Return the [X, Y] coordinate for the center point of the cell that contains the specified text.  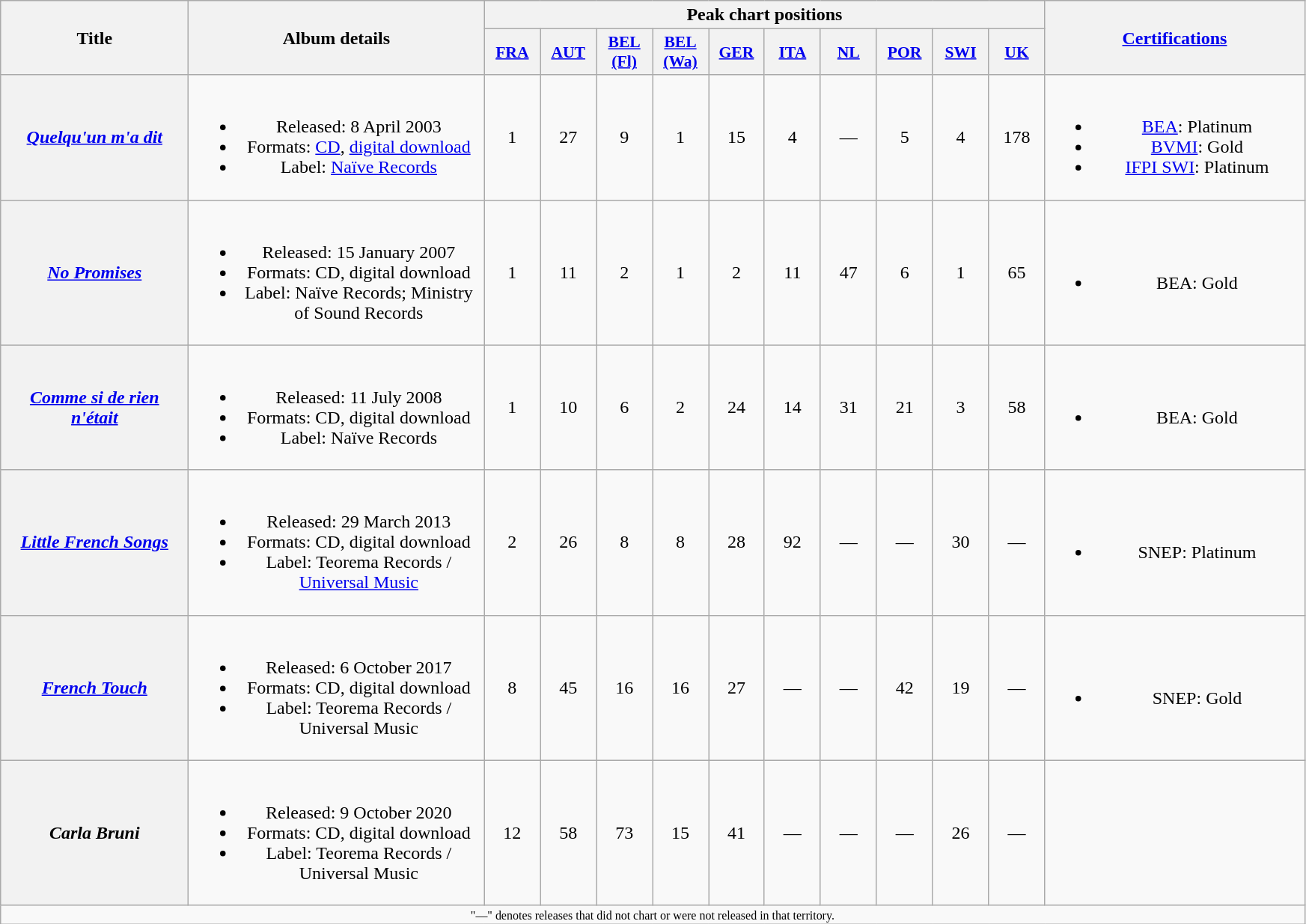
NL [849, 52]
9 [624, 138]
3 [961, 407]
SWI [961, 52]
Album details [337, 37]
41 [736, 833]
Released: 15 January 2007Formats: CD, digital downloadLabel: Naïve Records; Ministry of Sound Records [337, 272]
45 [569, 688]
POR [904, 52]
BEA: PlatinumBVMI: GoldIFPI SWI: Platinum [1175, 138]
19 [961, 688]
Little French Songs [94, 542]
28 [736, 542]
FRA [512, 52]
21 [904, 407]
SNEP: Gold [1175, 688]
47 [849, 272]
No Promises [94, 272]
AUT [569, 52]
SNEP: Platinum [1175, 542]
Released: 29 March 2013Formats: CD, digital downloadLabel: Teorema Records / Universal Music [337, 542]
Quelqu'un m'a dit [94, 138]
BEL(Wa) [681, 52]
73 [624, 833]
Carla Bruni [94, 833]
Title [94, 37]
5 [904, 138]
ITA [792, 52]
65 [1016, 272]
GER [736, 52]
10 [569, 407]
Peak chart positions [765, 15]
Certifications [1175, 37]
30 [961, 542]
42 [904, 688]
178 [1016, 138]
Released: 6 October 2017Formats: CD, digital downloadLabel: Teorema Records / Universal Music [337, 688]
Comme si de rien n'était [94, 407]
"—" denotes releases that did not chart or were not released in that territory. [653, 914]
BEL(Fl) [624, 52]
92 [792, 542]
French Touch [94, 688]
Released: 9 October 2020Formats: CD, digital downloadLabel: Teorema Records / Universal Music [337, 833]
24 [736, 407]
12 [512, 833]
31 [849, 407]
Released: 8 April 2003Formats: CD, digital downloadLabel: Naïve Records [337, 138]
Released: 11 July 2008Formats: CD, digital downloadLabel: Naïve Records [337, 407]
UK [1016, 52]
14 [792, 407]
